Determine the [X, Y] coordinate at the center of the cell enclosing the given text.  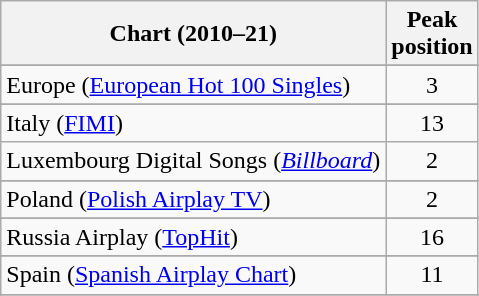
Italy (FIMI) [194, 123]
Europe (European Hot 100 Singles) [194, 85]
Chart (2010–21) [194, 34]
13 [432, 123]
16 [432, 237]
3 [432, 85]
Poland (Polish Airplay TV) [194, 199]
Russia Airplay (TopHit) [194, 237]
Luxembourg Digital Songs (Billboard) [194, 161]
Spain (Spanish Airplay Chart) [194, 275]
Peakposition [432, 34]
11 [432, 275]
